Provide the [X, Y] coordinate of the cell's center where the given text is located.  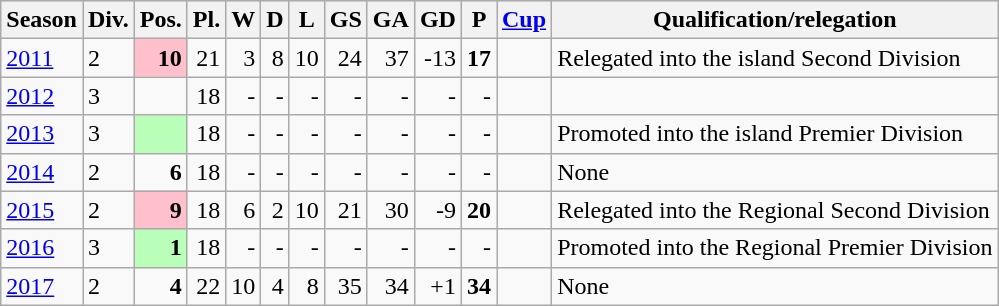
-13 [438, 58]
24 [346, 58]
2014 [42, 172]
9 [160, 210]
-9 [438, 210]
Relegated into the Regional Second Division [775, 210]
P [478, 20]
20 [478, 210]
Div. [108, 20]
2015 [42, 210]
Promoted into the Regional Premier Division [775, 248]
Cup [524, 20]
Relegated into the island Second Division [775, 58]
+1 [438, 286]
37 [390, 58]
22 [206, 286]
2011 [42, 58]
2016 [42, 248]
D [275, 20]
W [244, 20]
Pos. [160, 20]
35 [346, 286]
Qualification/relegation [775, 20]
30 [390, 210]
Season [42, 20]
Promoted into the island Premier Division [775, 134]
2017 [42, 286]
GS [346, 20]
2013 [42, 134]
1 [160, 248]
17 [478, 58]
GD [438, 20]
2012 [42, 96]
L [306, 20]
GA [390, 20]
Pl. [206, 20]
